Find where the given text appears and provide that cell's center as [x, y] coordinate. 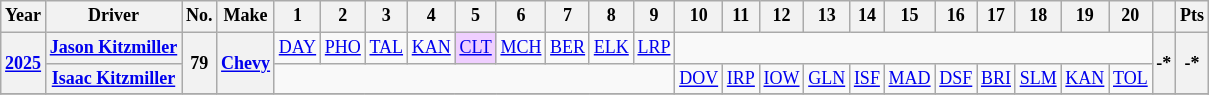
4 [431, 16]
TOL [1130, 78]
Pts [1192, 16]
ELK [611, 48]
GLN [827, 78]
8 [611, 16]
Driver [113, 16]
BRI [996, 78]
18 [1038, 16]
Make [246, 16]
16 [956, 16]
BER [568, 48]
17 [996, 16]
7 [568, 16]
9 [654, 16]
IRP [740, 78]
15 [910, 16]
1 [297, 16]
IOW [782, 78]
SLM [1038, 78]
Chevy [246, 63]
DSF [956, 78]
2 [342, 16]
5 [476, 16]
LRP [654, 48]
Jason Kitzmiller [113, 48]
11 [740, 16]
13 [827, 16]
DAY [297, 48]
Isaac Kitzmiller [113, 78]
6 [521, 16]
20 [1130, 16]
ISF [868, 78]
MAD [910, 78]
2025 [24, 63]
12 [782, 16]
CLT [476, 48]
TAL [386, 48]
10 [699, 16]
79 [200, 63]
Year [24, 16]
DOV [699, 78]
PHO [342, 48]
14 [868, 16]
MCH [521, 48]
19 [1085, 16]
3 [386, 16]
No. [200, 16]
